Return (X, Y) of the center of cell containing provided text 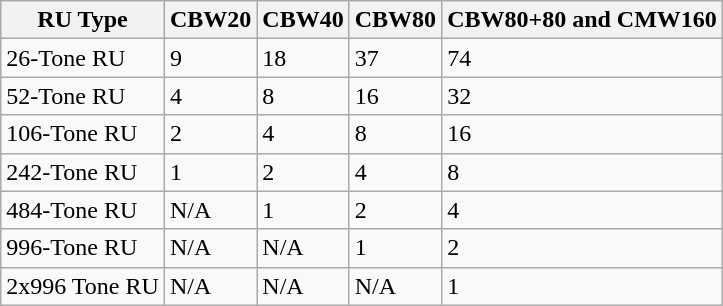
32 (582, 96)
CBW40 (303, 20)
2x996 Tone RU (83, 286)
242-Tone RU (83, 172)
26-Tone RU (83, 58)
9 (210, 58)
996-Tone RU (83, 248)
74 (582, 58)
CBW80 (395, 20)
106-Tone RU (83, 134)
484-Tone RU (83, 210)
RU Type (83, 20)
18 (303, 58)
52-Tone RU (83, 96)
CBW80+80 and CMW160 (582, 20)
37 (395, 58)
CBW20 (210, 20)
